Return the [X, Y] coordinate for the center point of the cell that contains the specified text.  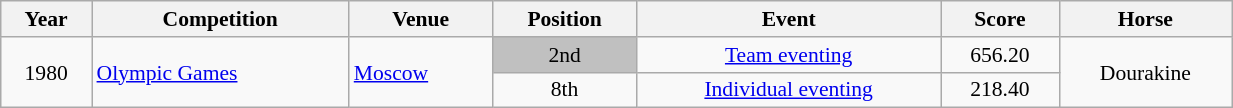
Team eventing [789, 55]
Venue [421, 19]
218.40 [1000, 90]
Score [1000, 19]
Olympic Games [220, 72]
8th [565, 90]
Event [789, 19]
Dourakine [1146, 72]
1980 [46, 72]
656.20 [1000, 55]
Moscow [421, 72]
Competition [220, 19]
Year [46, 19]
Individual eventing [789, 90]
2nd [565, 55]
Horse [1146, 19]
Position [565, 19]
